For the text-containing cell, return its midpoint in (x, y) coordinate format. 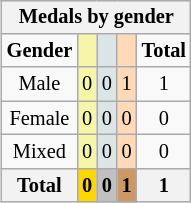
Mixed (40, 152)
Female (40, 118)
Gender (40, 51)
Male (40, 84)
Medals by gender (96, 17)
